Find where the given text appears and provide that cell's center as (x, y) coordinate. 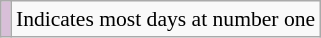
Indicates most days at number one (166, 19)
